Provide the [X, Y] coordinate of the cell's center where the given text is located.  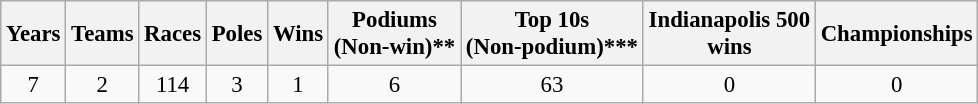
Podiums(Non-win)** [394, 34]
7 [34, 85]
Years [34, 34]
Wins [298, 34]
Top 10s(Non-podium)*** [552, 34]
2 [102, 85]
1 [298, 85]
63 [552, 85]
Poles [236, 34]
114 [173, 85]
Championships [896, 34]
Indianapolis 500 wins [729, 34]
6 [394, 85]
Races [173, 34]
3 [236, 85]
Teams [102, 34]
